Return the [X, Y] coordinate for the center point of the cell that contains the specified text.  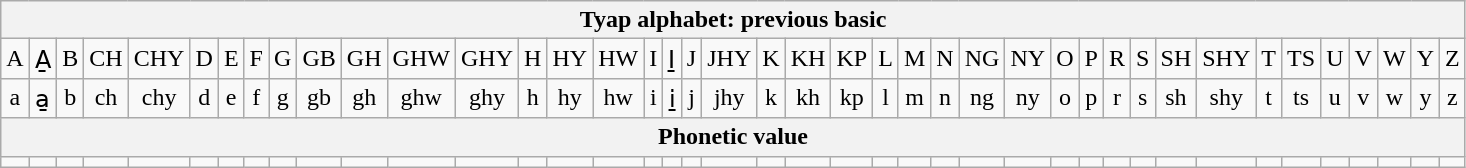
I [654, 59]
GH [364, 59]
TS [1302, 59]
B [70, 59]
Phonetic value [734, 137]
ny [1028, 98]
CH [106, 59]
KP [852, 59]
v [1363, 98]
GB [319, 59]
V [1363, 59]
l [886, 98]
d [204, 98]
E [231, 59]
ng [982, 98]
L [886, 59]
Y [1425, 59]
N [945, 59]
hw [618, 98]
KH [808, 59]
H [533, 59]
I̱ [672, 59]
ghy [486, 98]
O [1065, 59]
w [1394, 98]
R [1118, 59]
s [1143, 98]
S [1143, 59]
NY [1028, 59]
k [771, 98]
kp [852, 98]
ts [1302, 98]
a̱ [43, 98]
m [914, 98]
h [533, 98]
F [256, 59]
HW [618, 59]
e [231, 98]
U [1335, 59]
Z [1453, 59]
hy [570, 98]
sh [1176, 98]
GHY [486, 59]
ch [106, 98]
g [282, 98]
D [204, 59]
K [771, 59]
NG [982, 59]
t [1269, 98]
gb [319, 98]
GHW [421, 59]
SH [1176, 59]
j [691, 98]
Tyap alphabet: previous basic [734, 20]
ghw [421, 98]
u [1335, 98]
r [1118, 98]
p [1091, 98]
chy [159, 98]
i [654, 98]
jhy [730, 98]
SHY [1226, 59]
gh [364, 98]
G [282, 59]
kh [808, 98]
b [70, 98]
A [15, 59]
o [1065, 98]
A̱ [43, 59]
J [691, 59]
a [15, 98]
M [914, 59]
y [1425, 98]
i̱ [672, 98]
HY [570, 59]
n [945, 98]
CHY [159, 59]
P [1091, 59]
JHY [730, 59]
f [256, 98]
shy [1226, 98]
T [1269, 59]
z [1453, 98]
W [1394, 59]
